Output the [X, Y] coordinate of the center of the cell containing the given text.  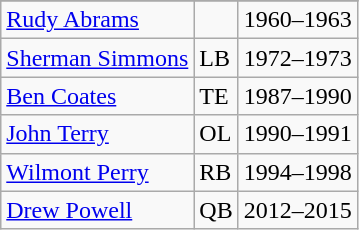
QB [216, 210]
TE [216, 96]
1960–1963 [298, 20]
Drew Powell [98, 210]
Rudy Abrams [98, 20]
1990–1991 [298, 134]
OL [216, 134]
Wilmont Perry [98, 172]
2012–2015 [298, 210]
Sherman Simmons [98, 58]
John Terry [98, 134]
RB [216, 172]
1987–1990 [298, 96]
1994–1998 [298, 172]
Ben Coates [98, 96]
1972–1973 [298, 58]
LB [216, 58]
